Output the (X, Y) coordinate of the center of the cell containing the given text.  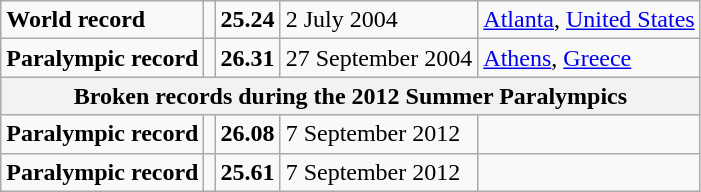
World record (102, 20)
27 September 2004 (379, 58)
Broken records during the 2012 Summer Paralympics (350, 96)
Athens, Greece (589, 58)
2 July 2004 (379, 20)
25.61 (248, 172)
Atlanta, United States (589, 20)
26.08 (248, 134)
26.31 (248, 58)
25.24 (248, 20)
